For the text-containing cell, return its midpoint in [X, Y] coordinate format. 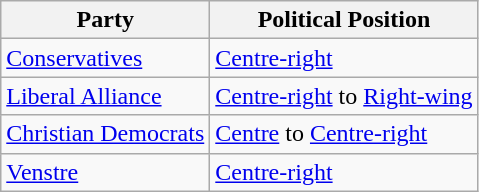
Conservatives [106, 58]
Political Position [344, 20]
Centre-right to Right-wing [344, 96]
Liberal Alliance [106, 96]
Party [106, 20]
Christian Democrats [106, 134]
Centre to Centre-right [344, 134]
Venstre [106, 172]
